For the text-containing cell, return its midpoint in [x, y] coordinate format. 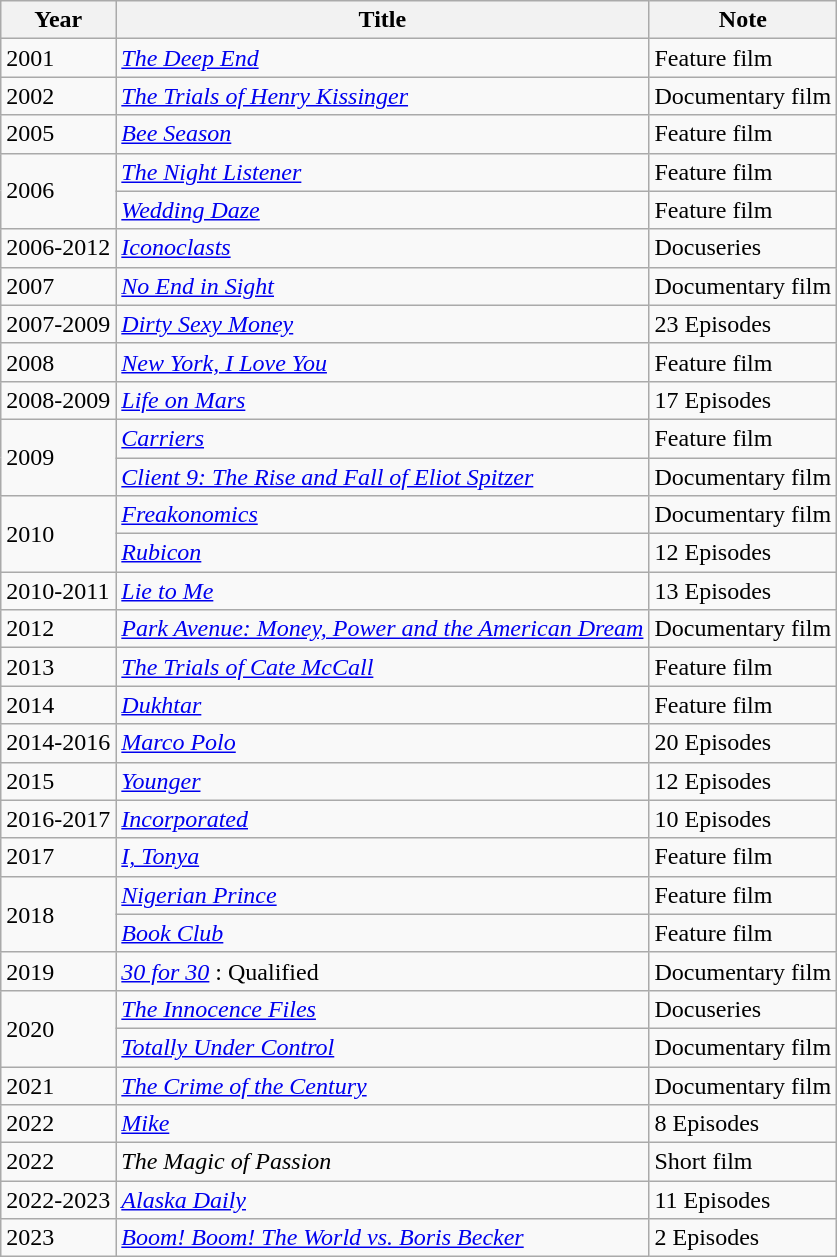
Rubicon [382, 553]
2012 [58, 629]
Client 9: The Rise and Fall of Eliot Spitzer [382, 477]
Mike [382, 1124]
The Magic of Passion [382, 1162]
2020 [58, 1028]
2014 [58, 705]
2016-2017 [58, 819]
Note [743, 20]
2009 [58, 457]
17 Episodes [743, 400]
2015 [58, 781]
No End in Sight [382, 286]
20 Episodes [743, 743]
11 Episodes [743, 1200]
Life on Mars [382, 400]
2008 [58, 362]
The Trials of Henry Kissinger [382, 96]
2014-2016 [58, 743]
2013 [58, 667]
Park Avenue: Money, Power and the American Dream [382, 629]
Marco Polo [382, 743]
13 Episodes [743, 591]
2023 [58, 1238]
New York, I Love You [382, 362]
2006-2012 [58, 248]
2005 [58, 134]
2008-2009 [58, 400]
Lie to Me [382, 591]
Year [58, 20]
2017 [58, 857]
2010 [58, 534]
Incorporated [382, 819]
Book Club [382, 933]
Nigerian Prince [382, 895]
Boom! Boom! The World vs. Boris Becker [382, 1238]
2006 [58, 191]
2022-2023 [58, 1200]
2002 [58, 96]
The Deep End [382, 58]
The Night Listener [382, 172]
Wedding Daze [382, 210]
Short film [743, 1162]
30 for 30 : Qualified [382, 971]
10 Episodes [743, 819]
I, Tonya [382, 857]
2007 [58, 286]
2010-2011 [58, 591]
2018 [58, 914]
Carriers [382, 438]
Dirty Sexy Money [382, 324]
Bee Season [382, 134]
2019 [58, 971]
2001 [58, 58]
Younger [382, 781]
8 Episodes [743, 1124]
The Crime of the Century [382, 1085]
Dukhtar [382, 705]
23 Episodes [743, 324]
Iconoclasts [382, 248]
2007-2009 [58, 324]
Totally Under Control [382, 1047]
The Innocence Files [382, 1009]
Freakonomics [382, 515]
Alaska Daily [382, 1200]
2 Episodes [743, 1238]
Title [382, 20]
The Trials of Cate McCall [382, 667]
2021 [58, 1085]
